Return the [x, y] coordinate for the center point of the cell that contains the specified text.  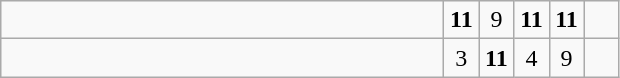
4 [532, 58]
3 [462, 58]
